Return the [X, Y] coordinate for the center point of the cell that contains the specified text.  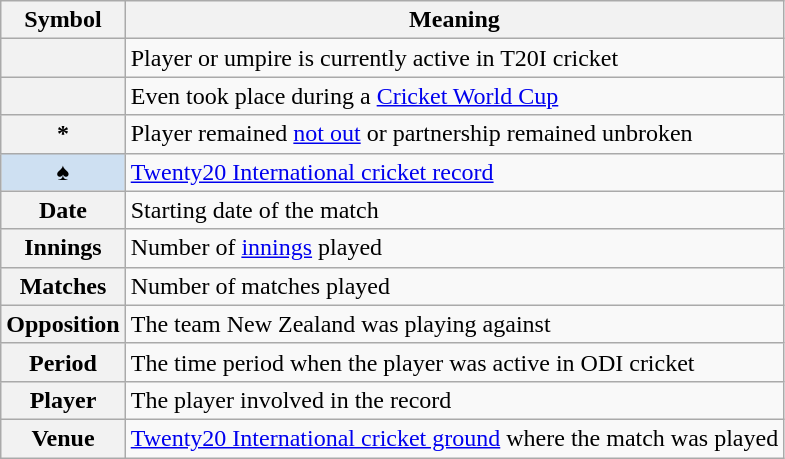
Twenty20 International cricket record [454, 172]
Period [63, 362]
Innings [63, 248]
♠ [63, 172]
Player remained not out or partnership remained unbroken [454, 134]
* [63, 134]
The time period when the player was active in ODI cricket [454, 362]
Venue [63, 438]
Symbol [63, 20]
Twenty20 International cricket ground where the match was played [454, 438]
Number of innings played [454, 248]
Starting date of the match [454, 210]
Opposition [63, 324]
The team New Zealand was playing against [454, 324]
Matches [63, 286]
Number of matches played [454, 286]
The player involved in the record [454, 400]
Even took place during a Cricket World Cup [454, 96]
Player or umpire is currently active in T20I cricket [454, 58]
Meaning [454, 20]
Player [63, 400]
Date [63, 210]
